Identify which cell holds the provided text, then report its (X, Y) central coordinate. 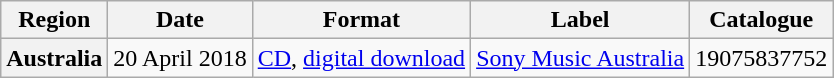
Catalogue (762, 20)
20 April 2018 (180, 58)
Region (54, 20)
Australia (54, 58)
Label (580, 20)
19075837752 (762, 58)
Sony Music Australia (580, 58)
CD, digital download (361, 58)
Format (361, 20)
Date (180, 20)
